For the text-containing cell, return its midpoint in [x, y] coordinate format. 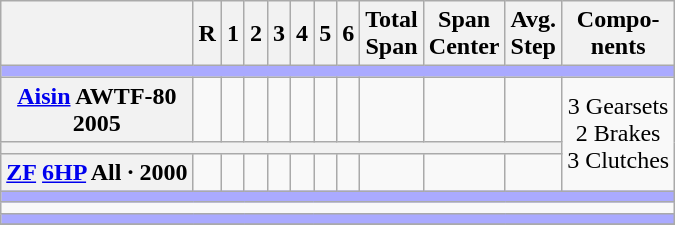
2 [256, 34]
SpanCenter [464, 34]
Aisin AWTF-802005 [97, 110]
6 [348, 34]
R [207, 34]
TotalSpan [392, 34]
3 [278, 34]
5 [326, 34]
3 Gearsets2 Brakes3 Clutches [618, 134]
4 [302, 34]
1 [232, 34]
Compo-nents [618, 34]
Avg.Step [534, 34]
ZF 6HP All · 2000 [97, 172]
